Return (X, Y) of the center of cell containing provided text 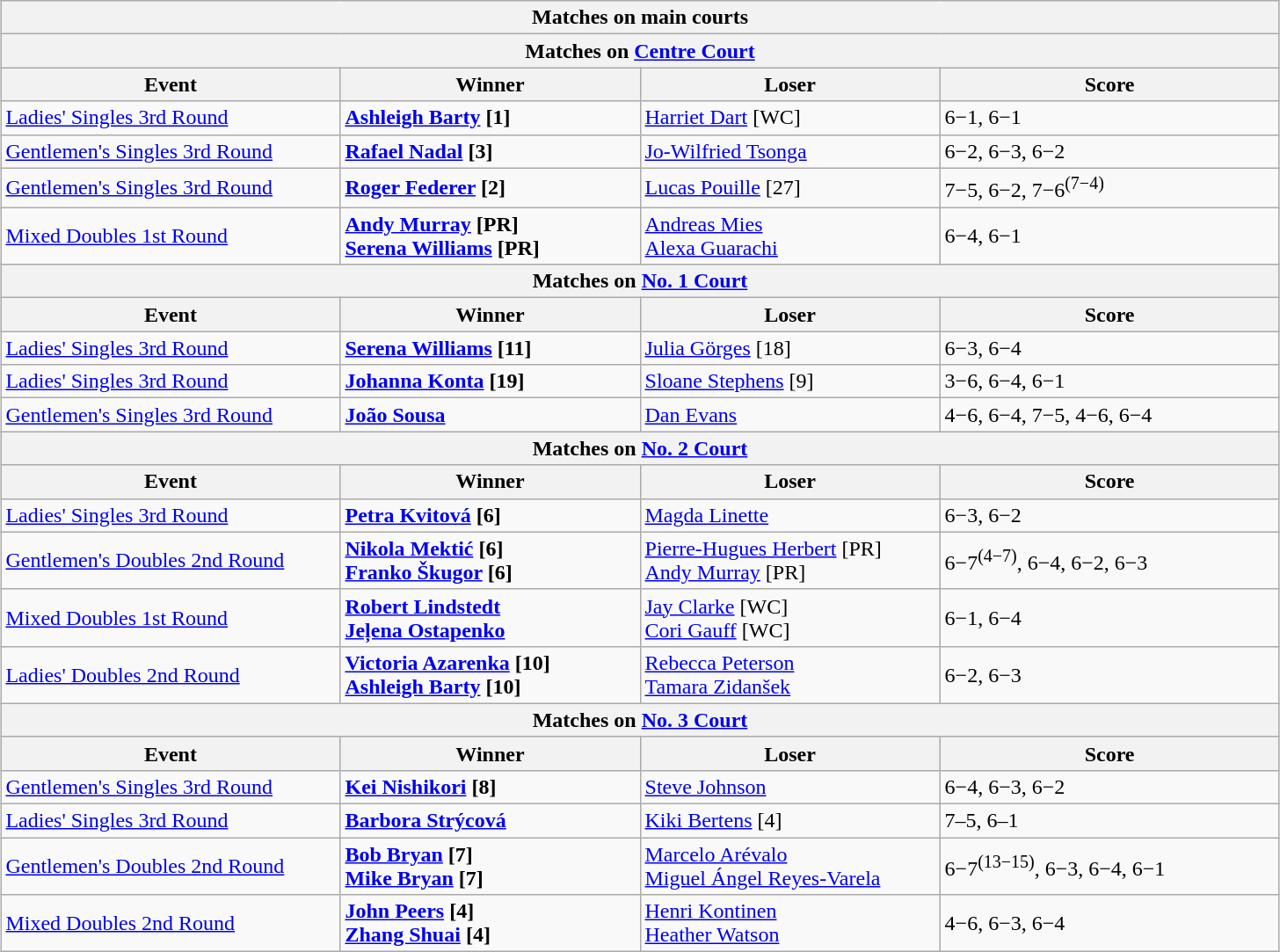
6−4, 6−1 (1109, 236)
Mixed Doubles 2nd Round (171, 923)
Ashleigh Barty [1] (491, 118)
Julia Görges [18] (789, 348)
Steve Johnson (789, 787)
João Sousa (491, 415)
Bob Bryan [7] Mike Bryan [7] (491, 867)
6−7(13−15), 6−3, 6−4, 6−1 (1109, 867)
6−7(4−7), 6−4, 6−2, 6−3 (1109, 561)
6−1, 6−1 (1109, 118)
4−6, 6−4, 7−5, 4−6, 6−4 (1109, 415)
Johanna Konta [19] (491, 382)
Matches on Centre Court (640, 51)
6−2, 6−3, 6−2 (1109, 151)
6−3, 6−2 (1109, 515)
Roger Federer [2] (491, 188)
6−2, 6−3 (1109, 675)
6−1, 6−4 (1109, 617)
Matches on No. 2 Court (640, 448)
Lucas Pouille [27] (789, 188)
Andy Murray [PR] Serena Williams [PR] (491, 236)
John Peers [4] Zhang Shuai [4] (491, 923)
Barbora Strýcová (491, 821)
Henri Kontinen Heather Watson (789, 923)
Ladies' Doubles 2nd Round (171, 675)
Serena Williams [11] (491, 348)
Robert Lindstedt Jeļena Ostapenko (491, 617)
Rebecca Peterson Tamara Zidanšek (789, 675)
6−4, 6−3, 6−2 (1109, 787)
Magda Linette (789, 515)
Marcelo Arévalo Miguel Ángel Reyes-Varela (789, 867)
Rafael Nadal [3] (491, 151)
7–5, 6–1 (1109, 821)
Sloane Stephens [9] (789, 382)
Kiki Bertens [4] (789, 821)
Victoria Azarenka [10] Ashleigh Barty [10] (491, 675)
Matches on No. 3 Court (640, 720)
Andreas Mies Alexa Guarachi (789, 236)
Kei Nishikori [8] (491, 787)
4−6, 6−3, 6−4 (1109, 923)
6−3, 6−4 (1109, 348)
Jo-Wilfried Tsonga (789, 151)
3−6, 6−4, 6−1 (1109, 382)
Harriet Dart [WC] (789, 118)
Jay Clarke [WC] Cori Gauff [WC] (789, 617)
Dan Evans (789, 415)
Pierre-Hugues Herbert [PR] Andy Murray [PR] (789, 561)
Petra Kvitová [6] (491, 515)
Nikola Mektić [6] Franko Škugor [6] (491, 561)
7−5, 6−2, 7−6(7−4) (1109, 188)
Matches on No. 1 Court (640, 281)
Matches on main courts (640, 18)
